Locate the cell with the specified text and output its [X, Y] center coordinate. 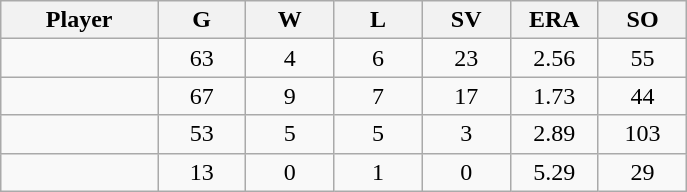
6 [378, 58]
SV [466, 20]
Player [80, 20]
7 [378, 96]
17 [466, 96]
67 [202, 96]
1.73 [554, 96]
3 [466, 134]
SO [642, 20]
L [378, 20]
4 [290, 58]
13 [202, 172]
9 [290, 96]
1 [378, 172]
63 [202, 58]
29 [642, 172]
44 [642, 96]
103 [642, 134]
23 [466, 58]
G [202, 20]
W [290, 20]
ERA [554, 20]
5.29 [554, 172]
53 [202, 134]
55 [642, 58]
2.56 [554, 58]
2.89 [554, 134]
